Detect which cell encompasses the target text, then output its (x, y) center coordinate. 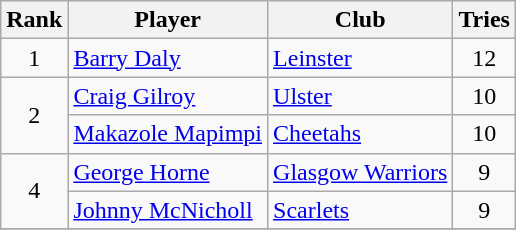
Tries (484, 20)
George Horne (168, 172)
2 (34, 115)
Scarlets (360, 210)
Ulster (360, 96)
Craig Gilroy (168, 96)
Player (168, 20)
12 (484, 58)
1 (34, 58)
Club (360, 20)
Cheetahs (360, 134)
Barry Daly (168, 58)
Leinster (360, 58)
Glasgow Warriors (360, 172)
4 (34, 191)
Johnny McNicholl (168, 210)
Makazole Mapimpi (168, 134)
Rank (34, 20)
